Search for the cell housing the specified text and yield its (X, Y) center coordinate. 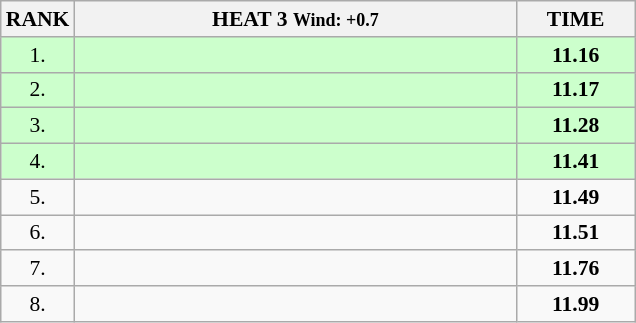
11.41 (576, 162)
HEAT 3 Wind: +0.7 (295, 19)
RANK (38, 19)
11.51 (576, 233)
3. (38, 126)
7. (38, 269)
11.76 (576, 269)
11.16 (576, 55)
11.49 (576, 197)
4. (38, 162)
6. (38, 233)
11.99 (576, 304)
11.17 (576, 90)
1. (38, 55)
2. (38, 90)
TIME (576, 19)
5. (38, 197)
11.28 (576, 126)
8. (38, 304)
